Scan for the cell matching the given text and deliver its [x, y] coordinate at center. 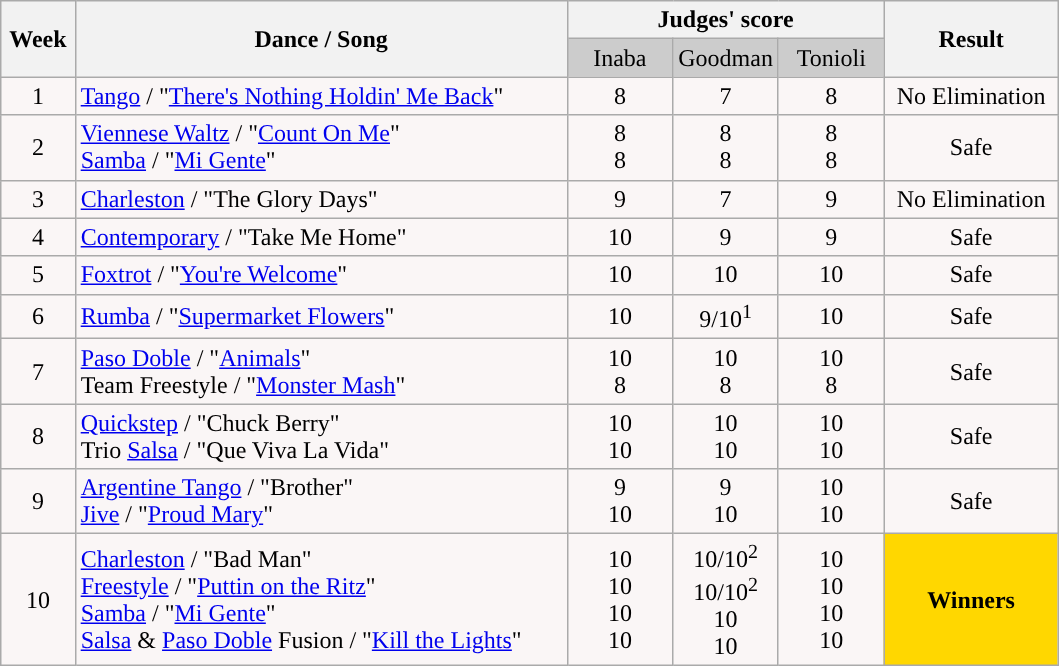
Paso Doble / "Animals"Team Freestyle / "Monster Mash" [321, 372]
Tonioli [831, 58]
Result [971, 39]
Charleston / "Bad Man"Freestyle / "Puttin on the Ritz"Samba / "Mi Gente"Salsa & Paso Doble Fusion / "Kill the Lights" [321, 600]
Dance / Song [321, 39]
3 [38, 199]
2 [38, 148]
Contemporary / "Take Me Home" [321, 237]
Viennese Waltz / "Count On Me"Samba / "Mi Gente" [321, 148]
Goodman [726, 58]
4 [38, 237]
6 [38, 316]
Tango / "There's Nothing Holdin' Me Back" [321, 96]
Inaba [620, 58]
Rumba / "Supermarket Flowers" [321, 316]
Foxtrot / "You're Welcome" [321, 275]
9/101 [726, 316]
Winners [971, 600]
10/10210/1021010 [726, 600]
Charleston / "The Glory Days" [321, 199]
Argentine Tango / "Brother"Jive / "Proud Mary" [321, 502]
Quickstep / "Chuck Berry"Trio Salsa / "Que Viva La Vida" [321, 436]
5 [38, 275]
Judges' score [726, 20]
1 [38, 96]
Week [38, 39]
